Search for the cell housing the specified text and yield its (x, y) center coordinate. 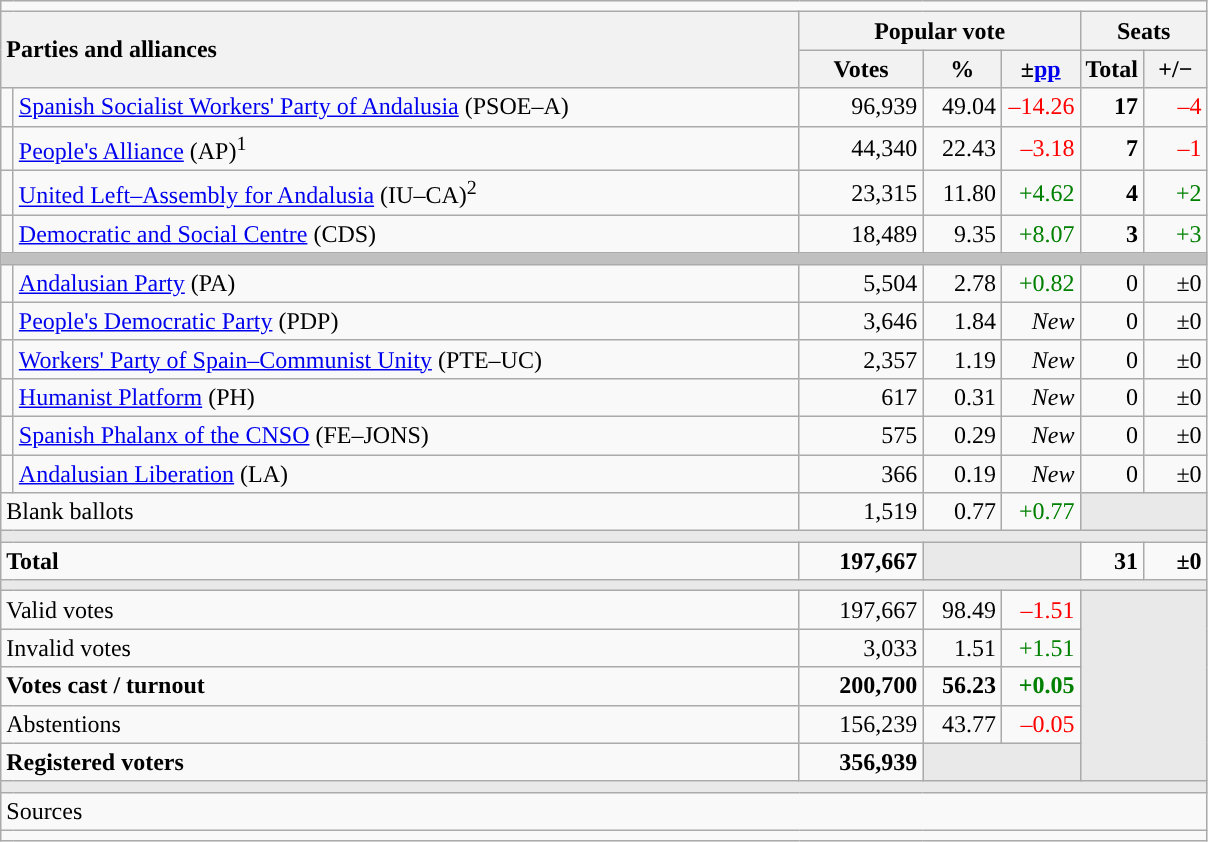
1.51 (962, 648)
1.19 (962, 359)
366 (861, 474)
People's Democratic Party (PDP) (406, 321)
Registered voters (400, 762)
–1 (1176, 148)
96,939 (861, 107)
–0.05 (1040, 724)
–4 (1176, 107)
Seats (1144, 31)
356,939 (861, 762)
–3.18 (1040, 148)
43.77 (962, 724)
49.04 (962, 107)
Blank ballots (400, 512)
3,646 (861, 321)
0.19 (962, 474)
0.29 (962, 435)
Spanish Phalanx of the CNSO (FE–JONS) (406, 435)
5,504 (861, 283)
0.77 (962, 512)
Spanish Socialist Workers' Party of Andalusia (PSOE–A) (406, 107)
17 (1112, 107)
People's Alliance (AP)1 (406, 148)
–1.51 (1040, 610)
–14.26 (1040, 107)
575 (861, 435)
1,519 (861, 512)
9.35 (962, 234)
+2 (1176, 194)
Andalusian Liberation (LA) (406, 474)
Parties and alliances (400, 50)
Popular vote (940, 31)
22.43 (962, 148)
United Left–Assembly for Andalusia (IU–CA)2 (406, 194)
Invalid votes (400, 648)
2.78 (962, 283)
Votes (861, 69)
7 (1112, 148)
Sources (604, 811)
+0.82 (1040, 283)
98.49 (962, 610)
Abstentions (400, 724)
Votes cast / turnout (400, 686)
44,340 (861, 148)
56.23 (962, 686)
Humanist Platform (PH) (406, 397)
200,700 (861, 686)
4 (1112, 194)
+8.07 (1040, 234)
±pp (1040, 69)
617 (861, 397)
% (962, 69)
2,357 (861, 359)
0.31 (962, 397)
+1.51 (1040, 648)
31 (1112, 561)
3,033 (861, 648)
11.80 (962, 194)
18,489 (861, 234)
Democratic and Social Centre (CDS) (406, 234)
+/− (1176, 69)
3 (1112, 234)
Andalusian Party (PA) (406, 283)
Valid votes (400, 610)
+4.62 (1040, 194)
+0.77 (1040, 512)
+0.05 (1040, 686)
156,239 (861, 724)
Workers' Party of Spain–Communist Unity (PTE–UC) (406, 359)
1.84 (962, 321)
+3 (1176, 234)
23,315 (861, 194)
